Locate the cell with the specified text and output its [x, y] center coordinate. 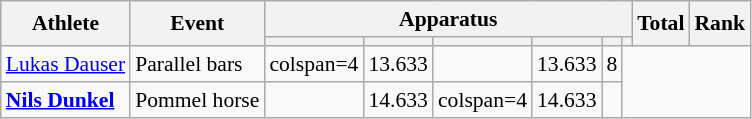
Total [660, 24]
Rank [720, 24]
Nils Dunkel [66, 100]
8 [612, 64]
Athlete [66, 24]
Apparatus [448, 19]
Parallel bars [197, 64]
Pommel horse [197, 100]
Event [197, 24]
Lukas Dauser [66, 64]
